From the cell containing the given text, extract its center point as [X, Y] coordinate. 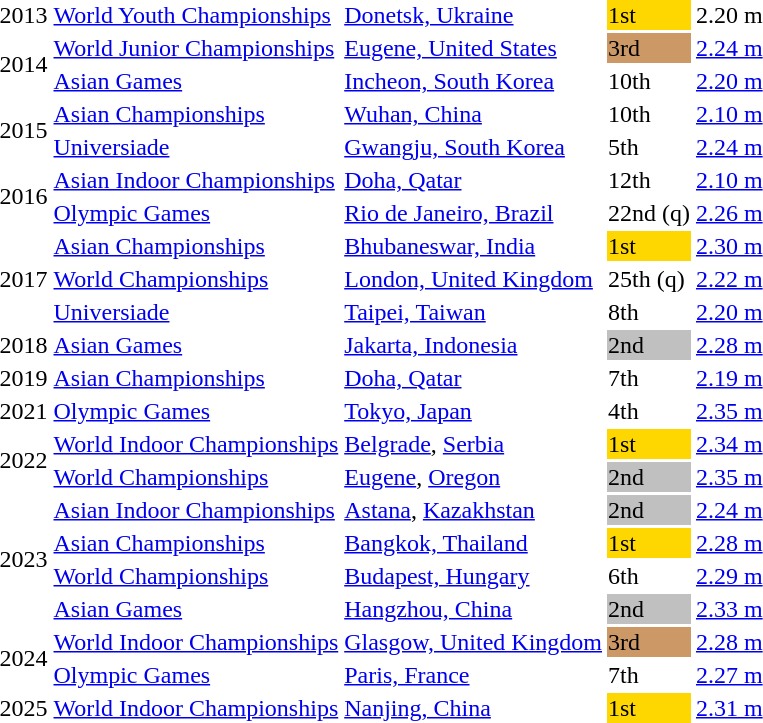
Nanjing, China [474, 708]
Paris, France [474, 675]
Gwangju, South Korea [474, 147]
Wuhan, China [474, 114]
22nd (q) [648, 213]
Bhubaneswar, India [474, 246]
World Youth Championships [196, 15]
25th (q) [648, 279]
Glasgow, United Kingdom [474, 642]
Donetsk, Ukraine [474, 15]
8th [648, 312]
Budapest, Hungary [474, 576]
Taipei, Taiwan [474, 312]
Rio de Janeiro, Brazil [474, 213]
Hangzhou, China [474, 609]
6th [648, 576]
Belgrade, Serbia [474, 444]
World Junior Championships [196, 48]
4th [648, 411]
London, United Kingdom [474, 279]
Eugene, Oregon [474, 477]
Tokyo, Japan [474, 411]
Bangkok, Thailand [474, 543]
Incheon, South Korea [474, 81]
5th [648, 147]
Eugene, United States [474, 48]
Jakarta, Indonesia [474, 345]
12th [648, 180]
Astana, Kazakhstan [474, 510]
